For the text-containing cell, return its midpoint in [X, Y] coordinate format. 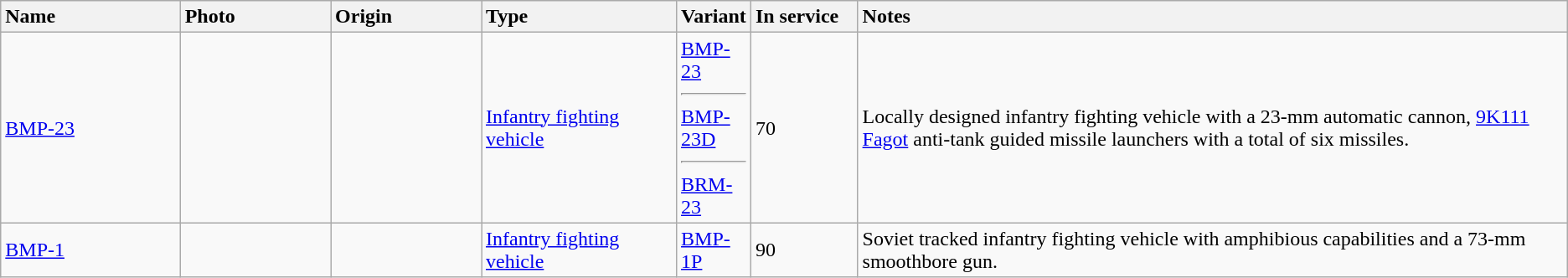
Type [578, 17]
In service [804, 17]
Soviet tracked infantry fighting vehicle with amphibious capabilities and a 73-mm smoothbore gun. [1213, 250]
BMP-23 [90, 127]
BMP-1P [714, 250]
Photo [255, 17]
BMP-23BMP-23DBRM-23 [714, 127]
70 [804, 127]
Variant [714, 17]
Name [90, 17]
Notes [1213, 17]
Origin [406, 17]
90 [804, 250]
BMP-1 [90, 250]
